From the cell containing the given text, extract its center point as (x, y) coordinate. 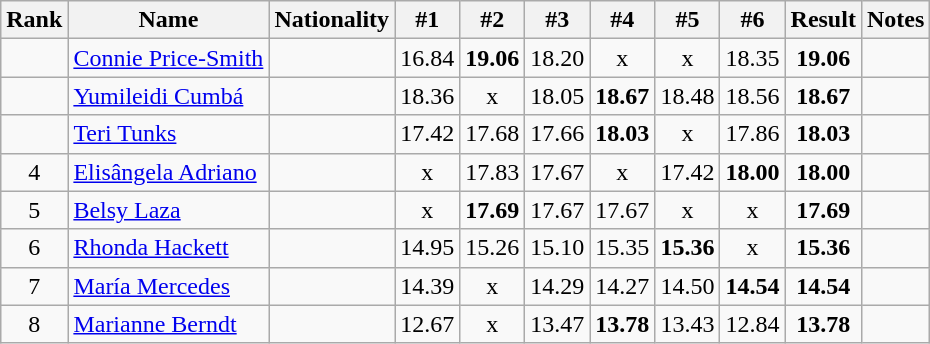
12.67 (428, 324)
#4 (622, 20)
5 (34, 210)
18.20 (558, 58)
Rhonda Hackett (168, 248)
Connie Price-Smith (168, 58)
16.84 (428, 58)
14.95 (428, 248)
18.35 (752, 58)
Notes (895, 20)
13.47 (558, 324)
17.83 (492, 172)
Name (168, 20)
14.39 (428, 286)
#3 (558, 20)
17.86 (752, 134)
14.29 (558, 286)
15.10 (558, 248)
Rank (34, 20)
12.84 (752, 324)
18.36 (428, 96)
17.66 (558, 134)
#1 (428, 20)
Yumileidi Cumbá (168, 96)
15.35 (622, 248)
15.26 (492, 248)
4 (34, 172)
Marianne Berndt (168, 324)
17.68 (492, 134)
Teri Tunks (168, 134)
Nationality (332, 20)
María Mercedes (168, 286)
14.50 (688, 286)
Result (823, 20)
18.56 (752, 96)
13.43 (688, 324)
7 (34, 286)
Elisângela Adriano (168, 172)
8 (34, 324)
18.05 (558, 96)
#5 (688, 20)
14.27 (622, 286)
#6 (752, 20)
6 (34, 248)
#2 (492, 20)
18.48 (688, 96)
Belsy Laza (168, 210)
